Search for the cell housing the specified text and yield its (X, Y) center coordinate. 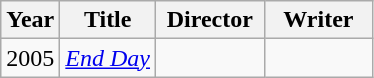
Director (210, 20)
Writer (318, 20)
2005 (30, 58)
Year (30, 20)
End Day (108, 58)
Title (108, 20)
